Locate the cell with the specified text and output its (X, Y) center coordinate. 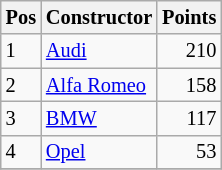
BMW (99, 118)
3 (21, 118)
Audi (99, 51)
210 (189, 51)
2 (21, 85)
4 (21, 152)
Constructor (99, 17)
Points (189, 17)
Opel (99, 152)
53 (189, 152)
1 (21, 51)
Alfa Romeo (99, 85)
117 (189, 118)
Pos (21, 17)
158 (189, 85)
